From the cell containing the given text, extract its center point as [X, Y] coordinate. 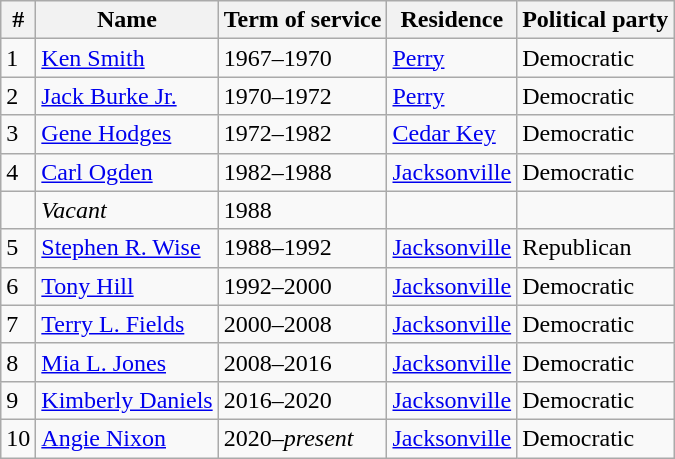
Jack Burke Jr. [127, 96]
1970–1972 [302, 96]
Term of service [302, 20]
1988 [302, 210]
2000–2008 [302, 324]
Mia L. Jones [127, 362]
# [18, 20]
Angie Nixon [127, 438]
1972–1982 [302, 134]
Cedar Key [452, 134]
Political party [596, 20]
Ken Smith [127, 58]
6 [18, 286]
2 [18, 96]
2020–present [302, 438]
4 [18, 172]
Stephen R. Wise [127, 248]
Kimberly Daniels [127, 400]
Carl Ogden [127, 172]
2016–2020 [302, 400]
Gene Hodges [127, 134]
Vacant [127, 210]
9 [18, 400]
8 [18, 362]
2008–2016 [302, 362]
3 [18, 134]
1988–1992 [302, 248]
Name [127, 20]
1 [18, 58]
1982–1988 [302, 172]
Terry L. Fields [127, 324]
1967–1970 [302, 58]
Republican [596, 248]
10 [18, 438]
1992–2000 [302, 286]
Residence [452, 20]
5 [18, 248]
7 [18, 324]
Tony Hill [127, 286]
